Search for the cell housing the specified text and yield its [X, Y] center coordinate. 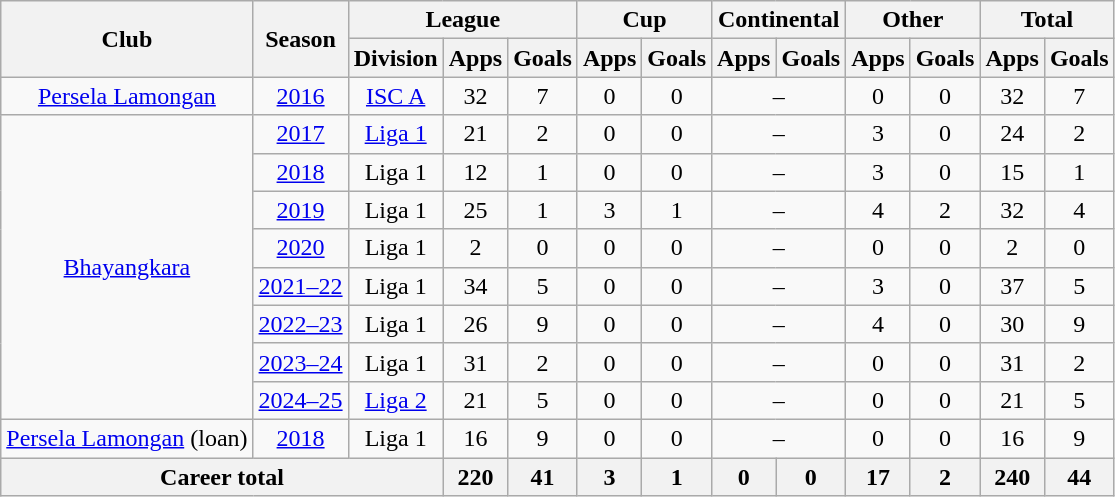
Career total [222, 477]
2023–24 [300, 362]
Division [396, 58]
Persela Lamongan [127, 96]
2020 [300, 248]
Persela Lamongan (loan) [127, 438]
34 [475, 286]
220 [475, 477]
24 [1012, 134]
44 [1079, 477]
Season [300, 39]
2024–25 [300, 400]
2019 [300, 210]
2021–22 [300, 286]
Continental [779, 20]
15 [1012, 172]
ISC A [396, 96]
Liga 2 [396, 400]
Total [1047, 20]
Cup [644, 20]
12 [475, 172]
37 [1012, 286]
25 [475, 210]
26 [475, 324]
2016 [300, 96]
Club [127, 39]
30 [1012, 324]
Bhayangkara [127, 267]
17 [878, 477]
Other [913, 20]
2017 [300, 134]
League [462, 20]
240 [1012, 477]
2022–23 [300, 324]
41 [543, 477]
